Scan for the cell matching the given text and deliver its (x, y) coordinate at center. 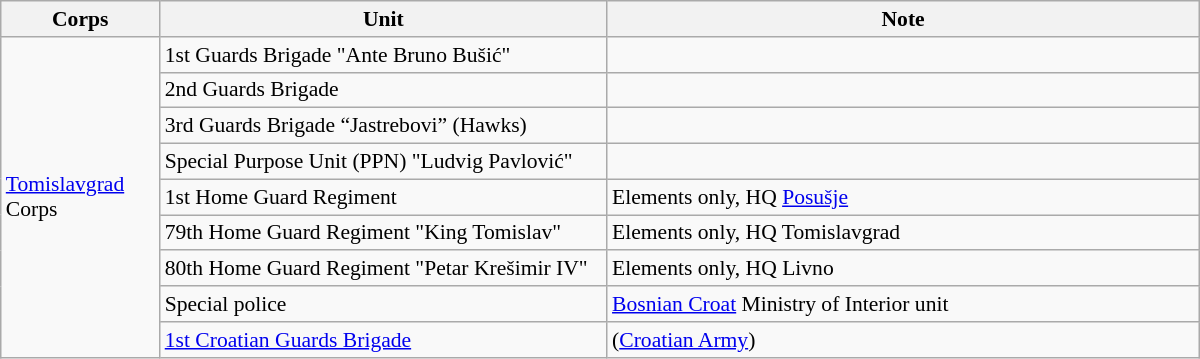
(Croatian Army) (903, 340)
1st Croatian Guards Brigade (384, 340)
Unit (384, 19)
Elements only, HQ Tomislavgrad (903, 233)
3rd Guards Brigade “Jastrebovi” (Hawks) (384, 126)
Special Purpose Unit (PPN) "Ludvig Pavlović" (384, 162)
Note (903, 19)
1st Home Guard Regiment (384, 197)
80th Home Guard Regiment "Petar Krešimir IV" (384, 269)
79th Home Guard Regiment "King Tomislav" (384, 233)
Elements only, HQ Posušje (903, 197)
1st Guards Brigade "Ante Bruno Bušić" (384, 55)
Elements only, HQ Livno (903, 269)
Bosnian Croat Ministry of Interior unit (903, 304)
Corps (80, 19)
Tomislavgrad Corps (80, 198)
2nd Guards Brigade (384, 90)
Special police (384, 304)
